Return the [x, y] coordinate for the center point of the cell that contains the specified text.  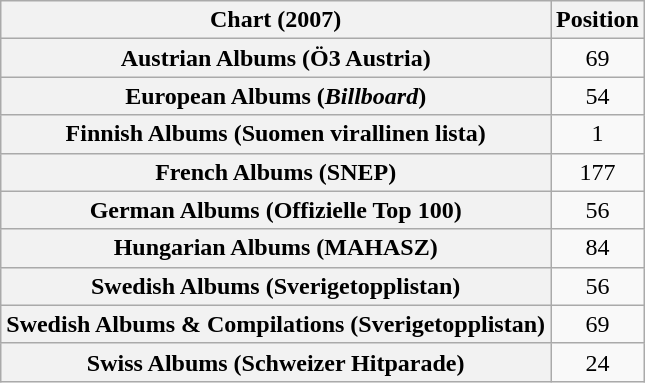
54 [598, 96]
Position [598, 20]
Swiss Albums (Schweizer Hitparade) [276, 362]
Chart (2007) [276, 20]
1 [598, 134]
84 [598, 248]
24 [598, 362]
Finnish Albums (Suomen virallinen lista) [276, 134]
Swedish Albums & Compilations (Sverigetopplistan) [276, 324]
German Albums (Offizielle Top 100) [276, 210]
French Albums (SNEP) [276, 172]
Hungarian Albums (MAHASZ) [276, 248]
177 [598, 172]
Austrian Albums (Ö3 Austria) [276, 58]
Swedish Albums (Sverigetopplistan) [276, 286]
European Albums (Billboard) [276, 96]
